Return (x, y) of the center of cell containing provided text 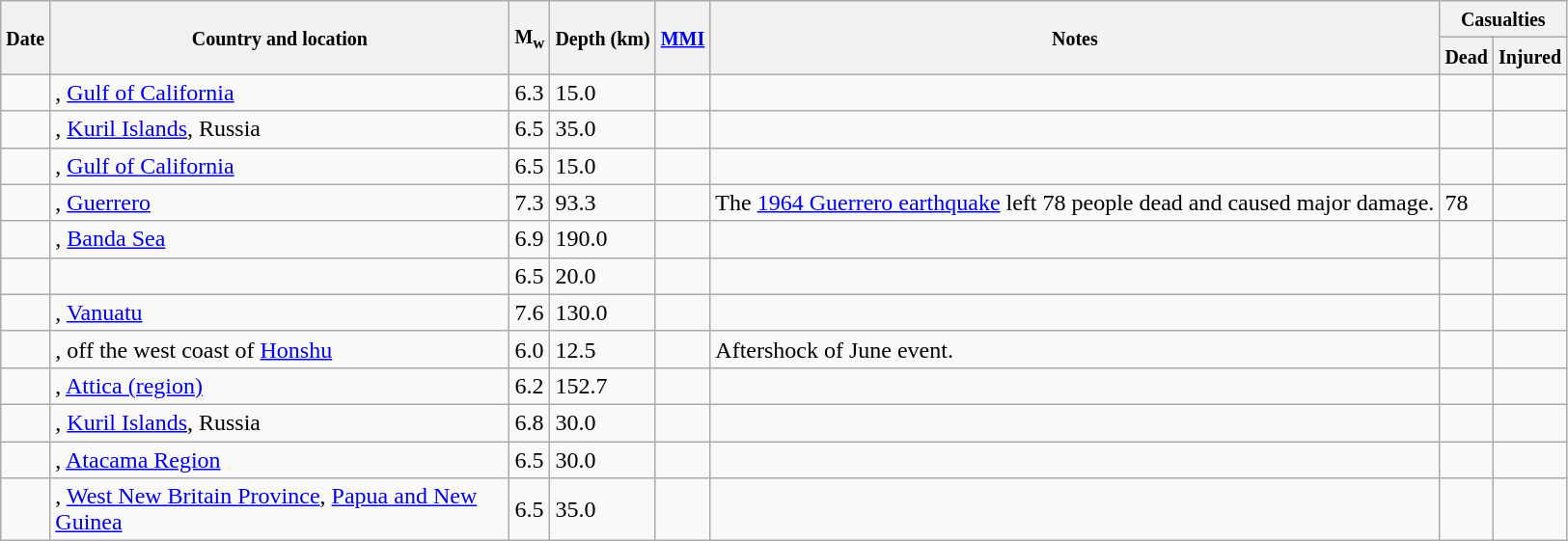
130.0 (602, 312)
78 (1467, 203)
190.0 (602, 239)
Aftershock of June event. (1075, 349)
Country and location (280, 38)
152.7 (602, 386)
6.8 (530, 422)
Notes (1075, 38)
6.3 (530, 93)
12.5 (602, 349)
Casualties (1503, 19)
Depth (km) (602, 38)
6.0 (530, 349)
20.0 (602, 276)
Date (25, 38)
The 1964 Guerrero earthquake left 78 people dead and caused major damage. (1075, 203)
Injured (1529, 56)
, Banda Sea (280, 239)
, Vanuatu (280, 312)
, Atacama Region (280, 460)
93.3 (602, 203)
, off the west coast of Honshu (280, 349)
Mw (530, 38)
, West New Britain Province, Papua and New Guinea (280, 509)
7.6 (530, 312)
MMI (683, 38)
7.3 (530, 203)
, Attica (region) (280, 386)
6.2 (530, 386)
, Guerrero (280, 203)
6.9 (530, 239)
Dead (1467, 56)
